Output the (X, Y) coordinate of the center of the cell containing the given text.  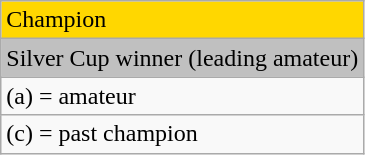
(a) = amateur (182, 96)
Champion (182, 20)
(c) = past champion (182, 134)
Silver Cup winner (leading amateur) (182, 58)
